Identify which cell holds the provided text, then report its [X, Y] central coordinate. 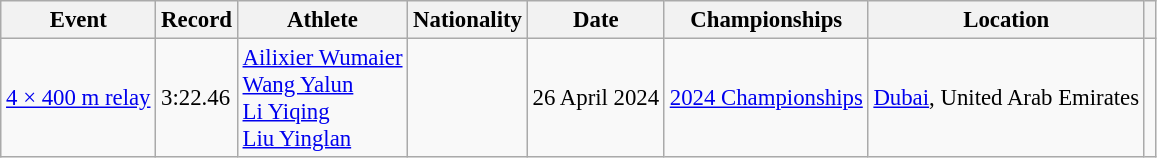
Athlete [322, 20]
2024 Championships [766, 98]
Date [596, 20]
Record [196, 20]
Dubai, United Arab Emirates [1006, 98]
Location [1006, 20]
Championships [766, 20]
Event [78, 20]
3:22.46 [196, 98]
Ailixier WumaierWang YalunLi YiqingLiu Yinglan [322, 98]
Nationality [468, 20]
4 × 400 m relay [78, 98]
26 April 2024 [596, 98]
